From the cell containing the given text, extract its center point as (X, Y) coordinate. 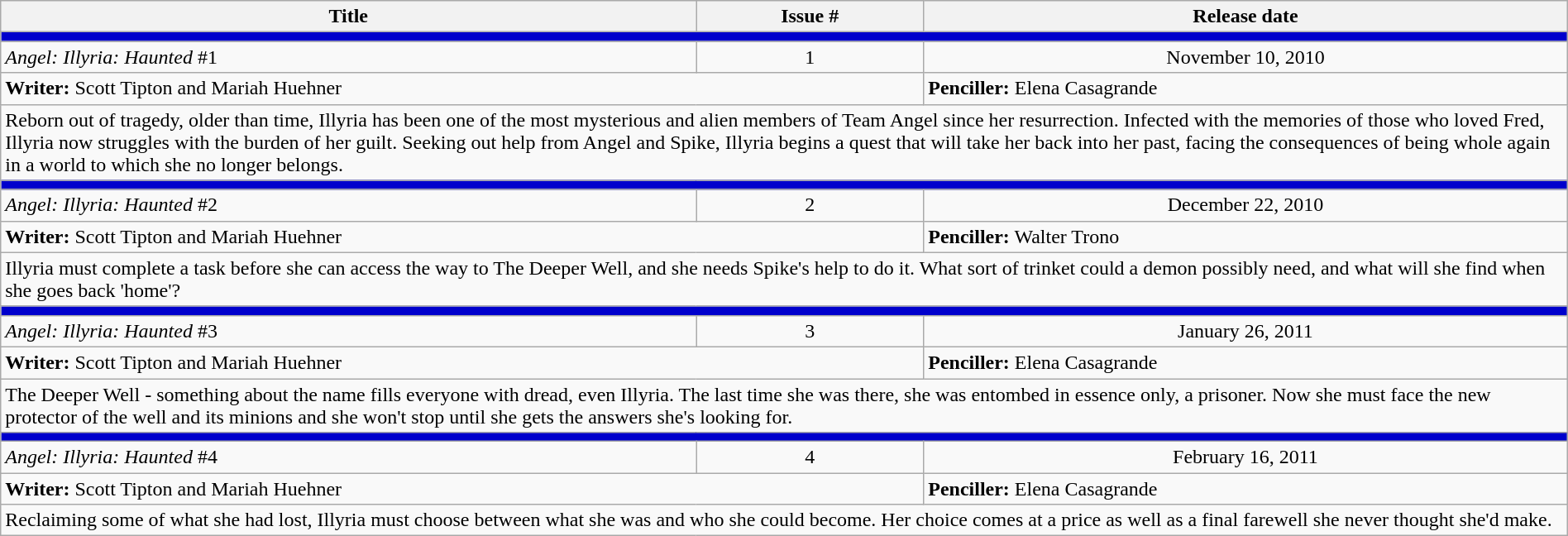
Penciller: Walter Trono (1245, 237)
January 26, 2011 (1245, 331)
Angel: Illyria: Haunted #2 (349, 205)
Title (349, 17)
4 (810, 457)
November 10, 2010 (1245, 57)
Issue # (810, 17)
Angel: Illyria: Haunted #1 (349, 57)
Angel: Illyria: Haunted #3 (349, 331)
1 (810, 57)
Release date (1245, 17)
December 22, 2010 (1245, 205)
2 (810, 205)
Angel: Illyria: Haunted #4 (349, 457)
3 (810, 331)
February 16, 2011 (1245, 457)
